From the cell containing the given text, extract its center point as (x, y) coordinate. 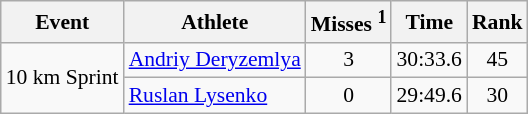
3 (349, 60)
Rank (498, 22)
30 (498, 96)
0 (349, 96)
Misses 1 (349, 22)
Andriy Deryzemlya (215, 60)
10 km Sprint (62, 78)
45 (498, 60)
Ruslan Lysenko (215, 96)
30:33.6 (428, 60)
Time (428, 22)
29:49.6 (428, 96)
Event (62, 22)
Athlete (215, 22)
